Return [X, Y] of the center of cell containing provided text 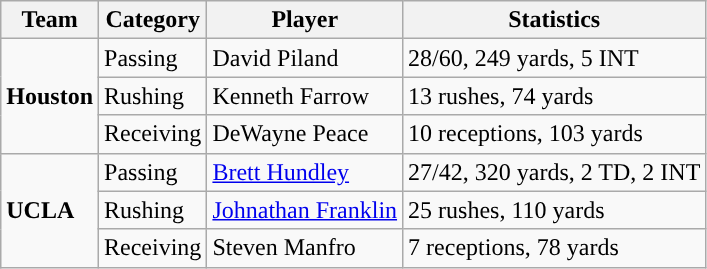
10 receptions, 103 yards [554, 134]
Player [305, 20]
Statistics [554, 20]
13 rushes, 74 yards [554, 96]
Johnathan Franklin [305, 210]
25 rushes, 110 yards [554, 210]
Steven Manfro [305, 248]
Team [50, 20]
28/60, 249 yards, 5 INT [554, 58]
Kenneth Farrow [305, 96]
Houston [50, 96]
7 receptions, 78 yards [554, 248]
David Piland [305, 58]
Brett Hundley [305, 172]
27/42, 320 yards, 2 TD, 2 INT [554, 172]
Category [153, 20]
DeWayne Peace [305, 134]
UCLA [50, 210]
